For the text-containing cell, return its midpoint in [X, Y] coordinate format. 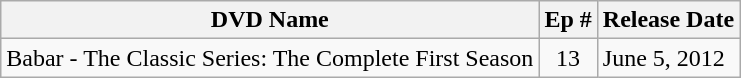
June 5, 2012 [668, 58]
Release Date [668, 20]
DVD Name [270, 20]
Babar - The Classic Series: The Complete First Season [270, 58]
13 [568, 58]
Ep # [568, 20]
